Locate the cell with the specified text and output its [x, y] center coordinate. 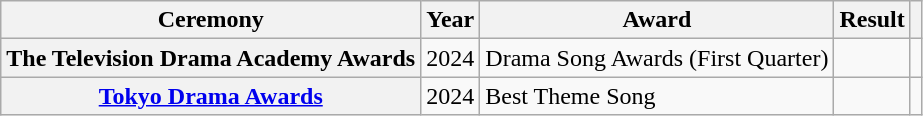
Result [872, 20]
Award [657, 20]
Ceremony [211, 20]
The Television Drama Academy Awards [211, 58]
Drama Song Awards (First Quarter) [657, 58]
Year [450, 20]
Best Theme Song [657, 96]
Tokyo Drama Awards [211, 96]
